Locate the cell with the specified text and output its (x, y) center coordinate. 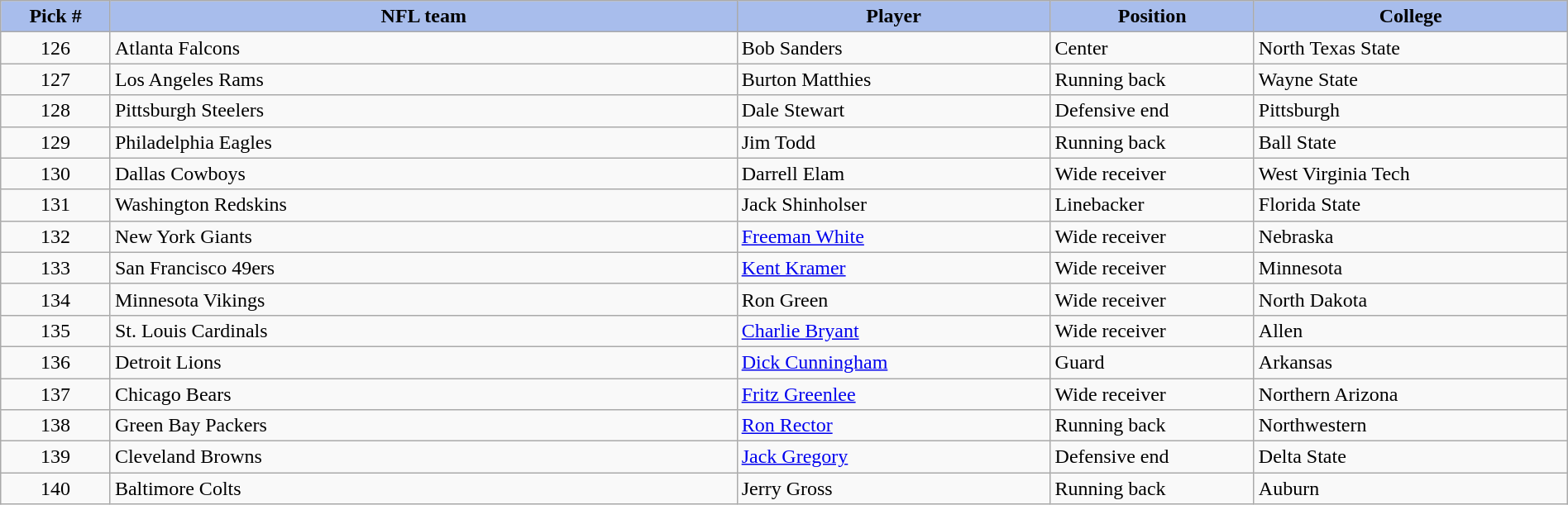
Bob Sanders (893, 48)
Florida State (1411, 205)
Washington Redskins (423, 205)
Player (893, 17)
Ball State (1411, 142)
Arkansas (1411, 362)
132 (56, 236)
137 (56, 394)
134 (56, 299)
West Virginia Tech (1411, 174)
Los Angeles Rams (423, 79)
New York Giants (423, 236)
Nebraska (1411, 236)
Baltimore Colts (423, 488)
Ron Rector (893, 426)
Freeman White (893, 236)
136 (56, 362)
Auburn (1411, 488)
130 (56, 174)
Jerry Gross (893, 488)
Northwestern (1411, 426)
Chicago Bears (423, 394)
138 (56, 426)
Burton Matthies (893, 79)
Jim Todd (893, 142)
College (1411, 17)
140 (56, 488)
Charlie Bryant (893, 331)
Pick # (56, 17)
North Dakota (1411, 299)
St. Louis Cardinals (423, 331)
128 (56, 111)
Dale Stewart (893, 111)
133 (56, 268)
Pittsburgh Steelers (423, 111)
129 (56, 142)
Guard (1152, 362)
Wayne State (1411, 79)
Pittsburgh (1411, 111)
San Francisco 49ers (423, 268)
135 (56, 331)
Detroit Lions (423, 362)
Allen (1411, 331)
Green Bay Packers (423, 426)
Kent Kramer (893, 268)
127 (56, 79)
Dallas Cowboys (423, 174)
Philadelphia Eagles (423, 142)
Atlanta Falcons (423, 48)
Jack Gregory (893, 457)
Position (1152, 17)
NFL team (423, 17)
Minnesota (1411, 268)
Dick Cunningham (893, 362)
131 (56, 205)
Minnesota Vikings (423, 299)
North Texas State (1411, 48)
Ron Green (893, 299)
Fritz Greenlee (893, 394)
Center (1152, 48)
Linebacker (1152, 205)
139 (56, 457)
Northern Arizona (1411, 394)
Darrell Elam (893, 174)
Cleveland Browns (423, 457)
Jack Shinholser (893, 205)
Delta State (1411, 457)
126 (56, 48)
